Identify which cell holds the provided text, then report its (x, y) central coordinate. 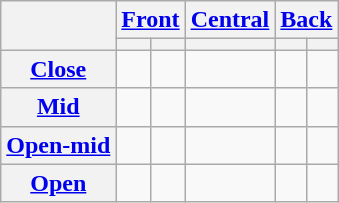
Open-mid (58, 145)
Central (230, 20)
Mid (58, 107)
Back (306, 20)
Front (150, 20)
Close (58, 69)
Open (58, 183)
